Locate the cell with the specified text and output its (x, y) center coordinate. 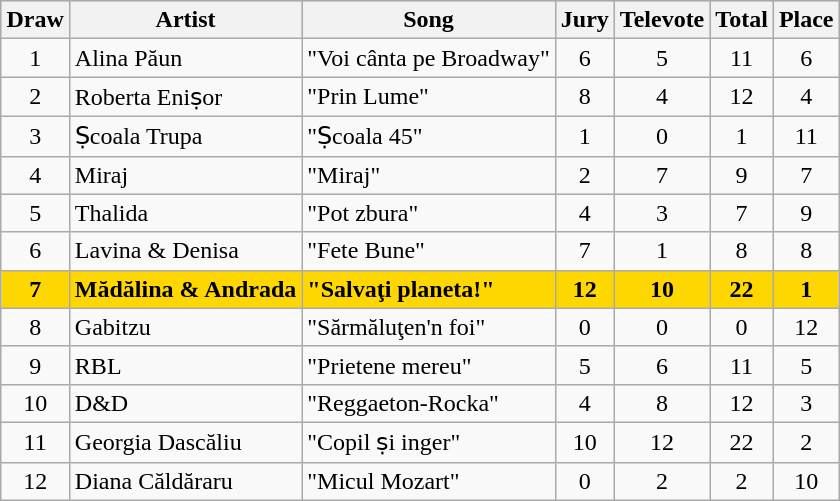
"Reggaeton-Rocka" (428, 403)
Diana Căldăraru (185, 481)
"Voi cânta pe Broadway" (428, 58)
"Miraj" (428, 175)
Televote (662, 20)
D&D (185, 403)
Georgia Dascăliu (185, 442)
"Copil ṣi inger" (428, 442)
"Pot zbura" (428, 213)
RBL (185, 365)
"Micul Mozart" (428, 481)
Miraj (185, 175)
Gabitzu (185, 327)
Place (806, 20)
"Fete Bune" (428, 251)
Total (742, 20)
"Salvaţi planeta!" (428, 289)
Lavina & Denisa (185, 251)
Song (428, 20)
Roberta Eniṣor (185, 97)
"Ṣcoala 45" (428, 136)
Thalida (185, 213)
Artist (185, 20)
Mădălina & Andrada (185, 289)
"Prin Lume" (428, 97)
"Prietene mereu" (428, 365)
Draw (35, 20)
Jury (584, 20)
Alina Păun (185, 58)
Ṣcoala Trupa (185, 136)
"Sărmăluţen'n foi" (428, 327)
